Identify which cell holds the provided text, then report its (X, Y) central coordinate. 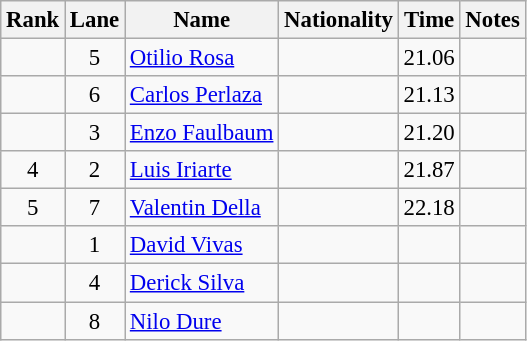
Time (429, 20)
Nationality (338, 20)
2 (95, 170)
Enzo Faulbaum (202, 133)
Carlos Perlaza (202, 95)
21.13 (429, 95)
Name (202, 20)
6 (95, 95)
21.06 (429, 58)
22.18 (429, 208)
Notes (492, 20)
21.87 (429, 170)
21.20 (429, 133)
1 (95, 245)
Valentin Della (202, 208)
Lane (95, 20)
Derick Silva (202, 283)
7 (95, 208)
8 (95, 321)
Rank (33, 20)
Nilo Dure (202, 321)
3 (95, 133)
David Vivas (202, 245)
Luis Iriarte (202, 170)
Otilio Rosa (202, 58)
